Output the (X, Y) coordinate of the center of the cell containing the given text.  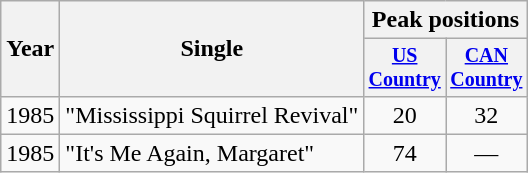
CAN Country (487, 68)
Year (30, 49)
20 (405, 115)
"Mississippi Squirrel Revival" (212, 115)
US Country (405, 68)
— (487, 153)
32 (487, 115)
74 (405, 153)
"It's Me Again, Margaret" (212, 153)
Single (212, 49)
Peak positions (446, 20)
